Identify which cell holds the provided text, then report its [X, Y] central coordinate. 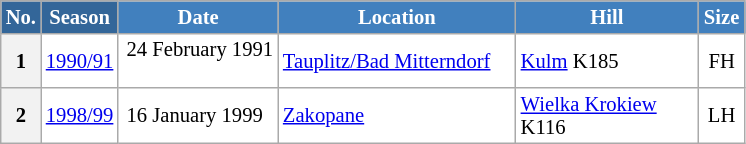
16 January 1999 [198, 116]
1 [21, 60]
Kulm K185 [607, 60]
Size [722, 16]
Tauplitz/Bad Mitterndorf [397, 60]
LH [722, 116]
Season [80, 16]
Zakopane [397, 116]
Location [397, 16]
No. [21, 16]
Hill [607, 16]
Wielka Krokiew K116 [607, 116]
1990/91 [80, 60]
24 February 1991 [198, 60]
FH [722, 60]
Date [198, 16]
1998/99 [80, 116]
2 [21, 116]
